Find where the given text appears and provide that cell's center as (X, Y) coordinate. 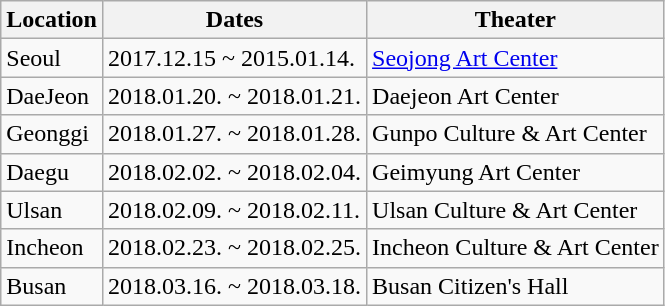
Theater (516, 20)
Gunpo Culture & Art Center (516, 134)
2018.02.09. ~ 2018.02.11. (234, 210)
Busan (52, 286)
2017.12.15 ~ 2015.01.14. (234, 58)
2018.02.23. ~ 2018.02.25. (234, 248)
Incheon Culture & Art Center (516, 248)
Incheon (52, 248)
2018.01.20. ~ 2018.01.21. (234, 96)
2018.01.27. ~ 2018.01.28. (234, 134)
2018.02.02. ~ 2018.02.04. (234, 172)
Dates (234, 20)
Daegu (52, 172)
Ulsan (52, 210)
2018.03.16. ~ 2018.03.18. (234, 286)
Seoul (52, 58)
Geonggi (52, 134)
Geimyung Art Center (516, 172)
Ulsan Culture & Art Center (516, 210)
Busan Citizen's Hall (516, 286)
Daejeon Art Center (516, 96)
Seojong Art Center (516, 58)
DaeJeon (52, 96)
Location (52, 20)
